Locate the cell with the specified text and output its [X, Y] center coordinate. 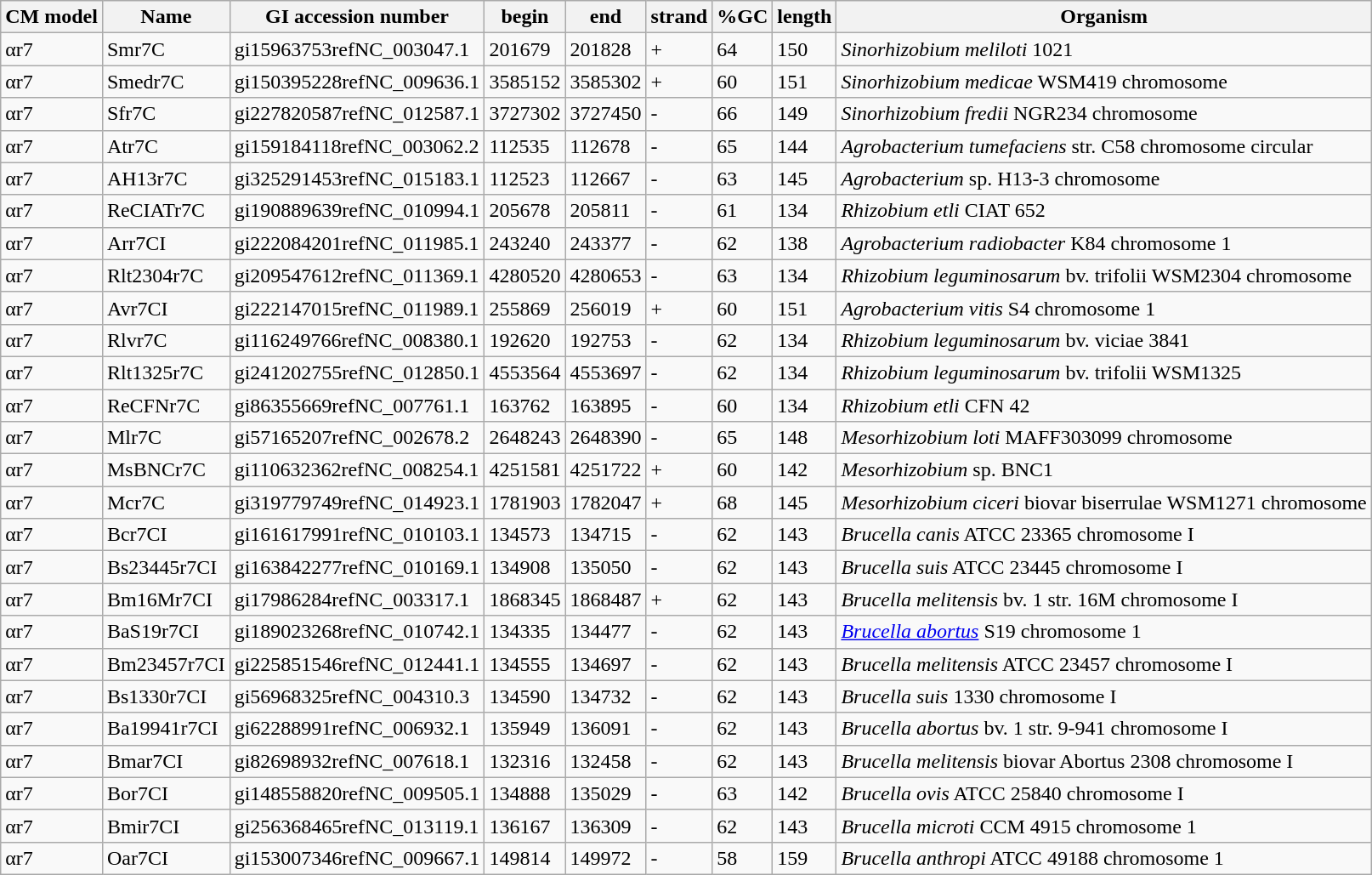
gi153007346refNC_009667.1 [357, 858]
61 [743, 211]
gi150395228refNC_009636.1 [357, 82]
Atr7C [166, 146]
135029 [605, 793]
Mesorhizobium ciceri biovar biserrulae WSM1271 chromosome [1103, 503]
112523 [525, 179]
163762 [525, 406]
134590 [525, 696]
58 [743, 858]
134888 [525, 793]
138 [804, 243]
201679 [525, 49]
64 [743, 49]
Brucella microti CCM 4915 chromosome 1 [1103, 826]
255869 [525, 308]
gi17986284refNC_003317.1 [357, 599]
Rhizobium leguminosarum bv. trifolii WSM2304 chromosome [1103, 276]
gi227820587refNC_012587.1 [357, 114]
Arr7CI [166, 243]
1781903 [525, 503]
135050 [605, 567]
149972 [605, 858]
gi110632362refNC_008254.1 [357, 470]
4553697 [605, 372]
2648390 [605, 438]
134697 [605, 664]
gi256368465refNC_013119.1 [357, 826]
163895 [605, 406]
CM model [52, 17]
112678 [605, 146]
136309 [605, 826]
Organism [1103, 17]
Brucella canis ATCC 23365 chromosome I [1103, 535]
Brucella abortus bv. 1 str. 9-941 chromosome I [1103, 729]
gi159184118refNC_003062.2 [357, 146]
gi15963753refNC_003047.1 [357, 49]
Bs1330r7CI [166, 696]
144 [804, 146]
Mlr7C [166, 438]
205678 [525, 211]
136091 [605, 729]
gi319779749refNC_014923.1 [357, 503]
gi57165207refNC_002678.2 [357, 438]
Smedr7C [166, 82]
Agrobacterium vitis S4 chromosome 1 [1103, 308]
149 [804, 114]
243240 [525, 243]
Rhizobium etli CIAT 652 [1103, 211]
Bm23457r7CI [166, 664]
gi222084201refNC_011985.1 [357, 243]
112535 [525, 146]
Bcr7CI [166, 535]
1868487 [605, 599]
end [605, 17]
Rhizobium leguminosarum bv. viciae 3841 [1103, 340]
134335 [525, 632]
Brucella melitensis biovar Abortus 2308 chromosome I [1103, 761]
4553564 [525, 372]
134908 [525, 567]
Ba19941r7CI [166, 729]
3727302 [525, 114]
GI accession number [357, 17]
Brucella abortus S19 chromosome 1 [1103, 632]
149814 [525, 858]
%GC [743, 17]
Sinorhizobium medicae WSM419 chromosome [1103, 82]
112667 [605, 179]
Brucella ovis ATCC 25840 chromosome I [1103, 793]
Rlt2304r7C [166, 276]
gi209547612refNC_011369.1 [357, 276]
gi222147015refNC_011989.1 [357, 308]
Brucella suis ATCC 23445 chromosome I [1103, 567]
MsBNCr7C [166, 470]
Sfr7C [166, 114]
begin [525, 17]
4280653 [605, 276]
Rhizobium etli CFN 42 [1103, 406]
Oar7CI [166, 858]
1782047 [605, 503]
Agrobacterium sp. H13-3 chromosome [1103, 179]
66 [743, 114]
Bs23445r7CI [166, 567]
201828 [605, 49]
132458 [605, 761]
gi161617991refNC_010103.1 [357, 535]
gi225851546refNC_012441.1 [357, 664]
68 [743, 503]
Bm16Mr7CI [166, 599]
Bor7CI [166, 793]
4251581 [525, 470]
Name [166, 17]
134715 [605, 535]
134573 [525, 535]
gi56968325refNC_004310.3 [357, 696]
3727450 [605, 114]
gi241202755refNC_012850.1 [357, 372]
gi82698932refNC_007618.1 [357, 761]
gi86355669refNC_007761.1 [357, 406]
gi163842277refNC_010169.1 [357, 567]
134555 [525, 664]
4280520 [525, 276]
132316 [525, 761]
gi190889639refNC_010994.1 [357, 211]
192620 [525, 340]
134732 [605, 696]
Bmar7CI [166, 761]
4251722 [605, 470]
gi189023268refNC_010742.1 [357, 632]
length [804, 17]
Mesorhizobium sp. BNC1 [1103, 470]
3585152 [525, 82]
Agrobacterium radiobacter K84 chromosome 1 [1103, 243]
Bmir7CI [166, 826]
Sinorhizobium fredii NGR234 chromosome [1103, 114]
Brucella melitensis bv. 1 str. 16M chromosome I [1103, 599]
Avr7CI [166, 308]
Sinorhizobium meliloti 1021 [1103, 49]
256019 [605, 308]
150 [804, 49]
Smr7C [166, 49]
gi62288991refNC_006932.1 [357, 729]
Brucella anthropi ATCC 49188 chromosome 1 [1103, 858]
Mcr7C [166, 503]
135949 [525, 729]
Brucella melitensis ATCC 23457 chromosome I [1103, 664]
3585302 [605, 82]
strand [679, 17]
Rhizobium leguminosarum bv. trifolii WSM1325 [1103, 372]
Rlt1325r7C [166, 372]
ReCFNr7C [166, 406]
205811 [605, 211]
gi325291453refNC_015183.1 [357, 179]
Agrobacterium tumefaciens str. C58 chromosome circular [1103, 146]
ReCIATr7C [166, 211]
gi148558820refNC_009505.1 [357, 793]
Rlvr7C [166, 340]
Brucella suis 1330 chromosome I [1103, 696]
Mesorhizobium loti MAFF303099 chromosome [1103, 438]
192753 [605, 340]
gi116249766refNC_008380.1 [357, 340]
1868345 [525, 599]
136167 [525, 826]
159 [804, 858]
148 [804, 438]
243377 [605, 243]
AH13r7C [166, 179]
2648243 [525, 438]
134477 [605, 632]
BaS19r7CI [166, 632]
